Locate the cell with the specified text and output its [X, Y] center coordinate. 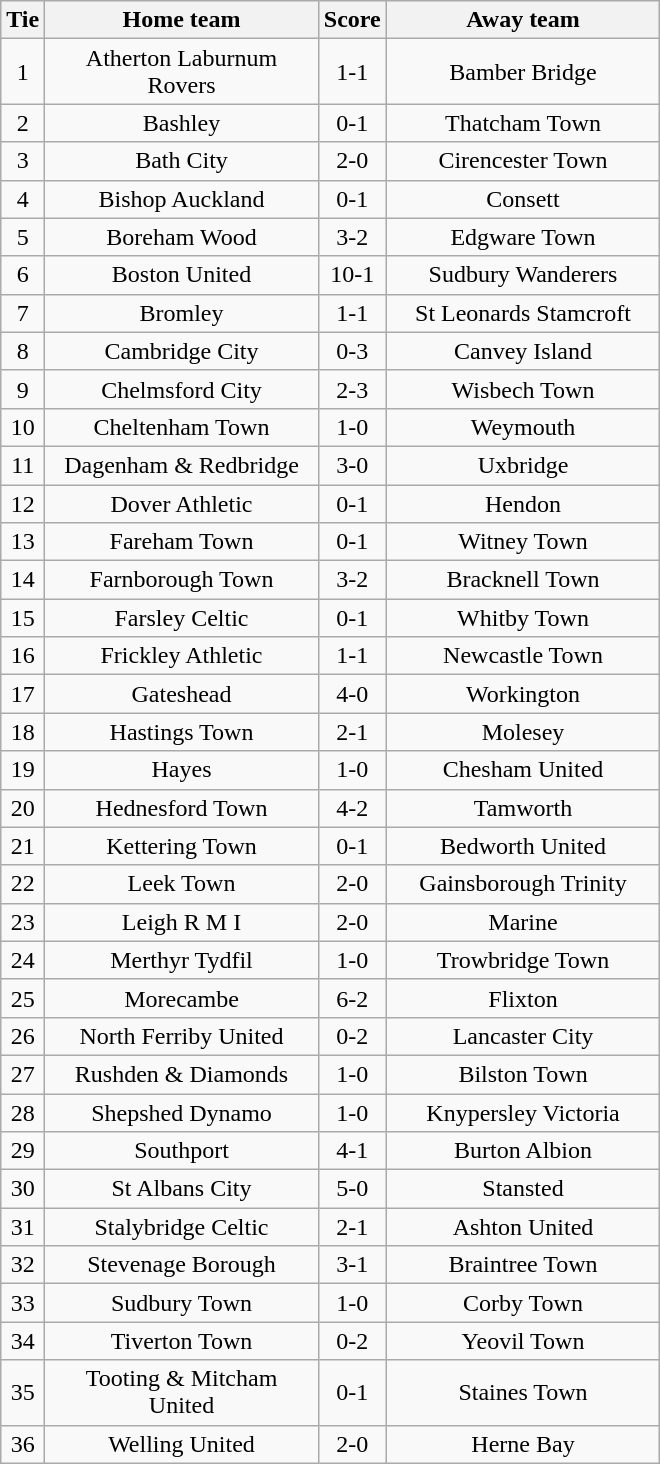
Welling United [182, 1444]
Newcastle Town [523, 656]
Tie [23, 20]
Stalybridge Celtic [182, 1227]
4 [23, 199]
21 [23, 846]
23 [23, 922]
Boreham Wood [182, 237]
15 [23, 618]
Trowbridge Town [523, 960]
Rushden & Diamonds [182, 1074]
14 [23, 580]
13 [23, 542]
31 [23, 1227]
Southport [182, 1151]
26 [23, 1036]
Bilston Town [523, 1074]
Bamber Bridge [523, 72]
Burton Albion [523, 1151]
3 [23, 161]
Leek Town [182, 884]
3-1 [352, 1265]
Stansted [523, 1189]
Atherton Laburnum Rovers [182, 72]
Home team [182, 20]
Ashton United [523, 1227]
Hayes [182, 770]
6-2 [352, 998]
Consett [523, 199]
Farnborough Town [182, 580]
4-1 [352, 1151]
Uxbridge [523, 465]
Dagenham & Redbridge [182, 465]
St Albans City [182, 1189]
Sudbury Town [182, 1303]
3-0 [352, 465]
5 [23, 237]
Dover Athletic [182, 503]
Bishop Auckland [182, 199]
Bashley [182, 123]
19 [23, 770]
Tooting & Mitcham United [182, 1392]
Corby Town [523, 1303]
Workington [523, 694]
Fareham Town [182, 542]
28 [23, 1113]
Hednesford Town [182, 808]
Gateshead [182, 694]
Bromley [182, 313]
7 [23, 313]
Whitby Town [523, 618]
4-2 [352, 808]
Hastings Town [182, 732]
Braintree Town [523, 1265]
Knypersley Victoria [523, 1113]
17 [23, 694]
Witney Town [523, 542]
11 [23, 465]
25 [23, 998]
6 [23, 275]
Tamworth [523, 808]
Tiverton Town [182, 1341]
2-3 [352, 389]
36 [23, 1444]
Herne Bay [523, 1444]
1 [23, 72]
Stevenage Borough [182, 1265]
Canvey Island [523, 351]
Gainsborough Trinity [523, 884]
Shepshed Dynamo [182, 1113]
34 [23, 1341]
Bracknell Town [523, 580]
Merthyr Tydfil [182, 960]
Bedworth United [523, 846]
29 [23, 1151]
Hendon [523, 503]
Staines Town [523, 1392]
2 [23, 123]
22 [23, 884]
Lancaster City [523, 1036]
Sudbury Wanderers [523, 275]
Score [352, 20]
Molesey [523, 732]
Away team [523, 20]
Farsley Celtic [182, 618]
St Leonards Stamcroft [523, 313]
North Ferriby United [182, 1036]
Weymouth [523, 427]
8 [23, 351]
Chelmsford City [182, 389]
0-3 [352, 351]
16 [23, 656]
Cambridge City [182, 351]
18 [23, 732]
30 [23, 1189]
Edgware Town [523, 237]
12 [23, 503]
Cirencester Town [523, 161]
32 [23, 1265]
Frickley Athletic [182, 656]
33 [23, 1303]
Cheltenham Town [182, 427]
Leigh R M I [182, 922]
Morecambe [182, 998]
Thatcham Town [523, 123]
24 [23, 960]
35 [23, 1392]
9 [23, 389]
Bath City [182, 161]
5-0 [352, 1189]
Chesham United [523, 770]
Yeovil Town [523, 1341]
20 [23, 808]
27 [23, 1074]
4-0 [352, 694]
10 [23, 427]
Boston United [182, 275]
Kettering Town [182, 846]
Marine [523, 922]
Wisbech Town [523, 389]
Flixton [523, 998]
10-1 [352, 275]
